Pinpoint the cell where the given text exists, returning its (x, y) midpoint coordinate. 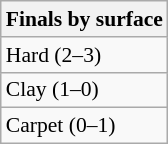
Finals by surface (84, 19)
Clay (1–0) (84, 90)
Hard (2–3) (84, 55)
Carpet (0–1) (84, 126)
